From the cell containing the given text, extract its center point as (X, Y) coordinate. 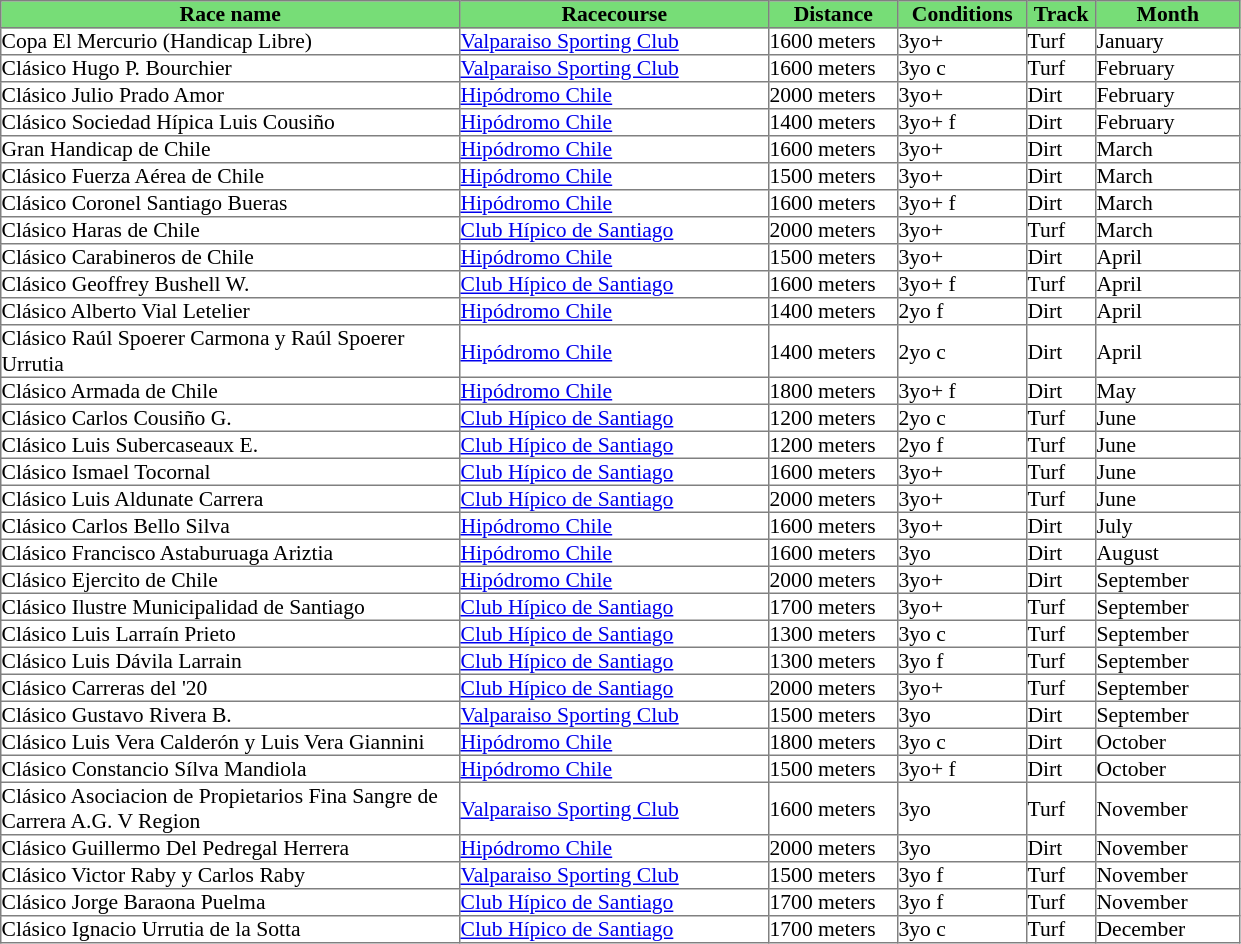
August (1168, 552)
Clásico Carlos Bello Silva (230, 526)
Clásico Ignacio Urrutia de la Sotta (230, 930)
Clásico Sociedad Hípica Luis Cousiño (230, 122)
Conditions (962, 14)
July (1168, 526)
Clásico Hugo P. Bourchier (230, 68)
Gran Handicap de Chile (230, 150)
Clásico Luis Larraín Prieto (230, 634)
Clásico Carreras del '20 (230, 688)
Clásico Ilustre Municipalidad de Santiago (230, 606)
Distance (834, 14)
Clásico Geoffrey Bushell W. (230, 284)
Clásico Armada de Chile (230, 390)
Clásico Alberto Vial Letelier (230, 312)
Clásico Francisco Astaburuaga Ariztia (230, 552)
Clásico Victor Raby y Carlos Raby (230, 876)
Clásico Carlos Cousiño G. (230, 418)
Clásico Guillermo Del Pedregal Herrera (230, 848)
Clásico Ejercito de Chile (230, 580)
Clásico Carabineros de Chile (230, 258)
Copa El Mercurio (Handicap Libre) (230, 42)
Clásico Luis Dávila Larrain (230, 660)
Clásico Luis Subercaseaux E. (230, 444)
January (1168, 42)
Clásico Gustavo Rivera B. (230, 714)
Clásico Asociacion de Propietarios Fina Sangre de Carrera A.G. V Region (230, 808)
Clásico Coronel Santiago Bueras (230, 204)
Clásico Fuerza Aérea de Chile (230, 176)
Clásico Jorge Baraona Puelma (230, 902)
Clásico Julio Prado Amor (230, 96)
Clásico Ismael Tocornal (230, 472)
Clásico Luis Aldunate Carrera (230, 498)
Clásico Raúl Spoerer Carmona y Raúl Spoerer Urrutia (230, 351)
Race name (230, 14)
Racecourse (614, 14)
May (1168, 390)
Clásico Luis Vera Calderón y Luis Vera Giannini (230, 742)
Track (1062, 14)
December (1168, 930)
Month (1168, 14)
Clásico Constancio Sílva Mandiola (230, 768)
Clásico Haras de Chile (230, 230)
